Capture the cell that displays the provided text and extract its [X, Y] central coordinate. 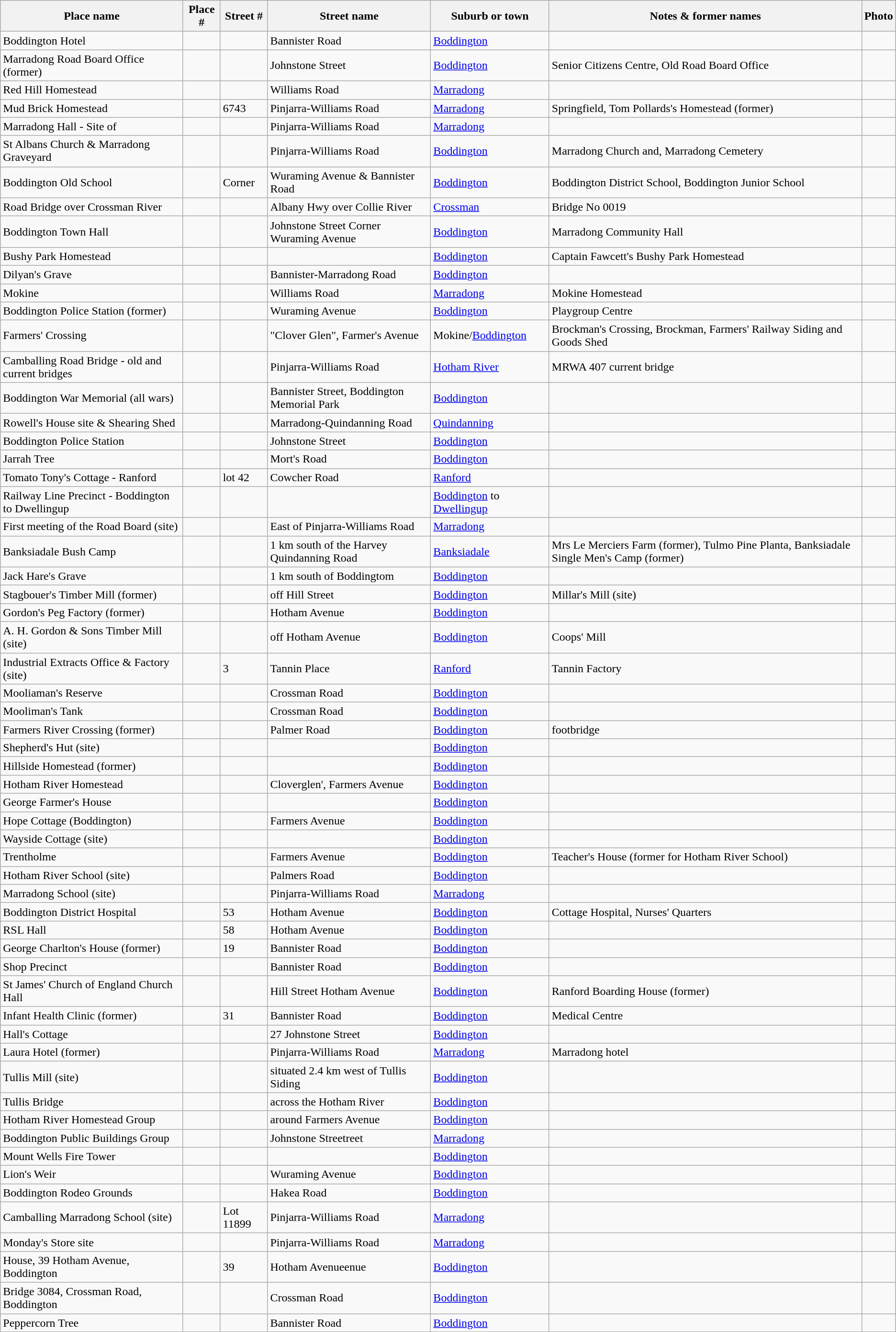
Marradong-Quindanning Road [349, 423]
Marradong Church and, Marradong Cemetery [706, 151]
Farmers' Crossing [92, 336]
across the Hotham River [349, 1102]
George Farmer's House [92, 802]
Palmers Road [349, 875]
Bushy Park Homestead [92, 256]
Senior Citizens Centre, Old Road Board Office [706, 65]
around Farmers Avenue [349, 1120]
Bridge No 0019 [706, 207]
Medical Centre [706, 1016]
Mokine Homestead [706, 293]
Camballing Marradong School (site) [92, 1217]
Cottage Hospital, Nurses' Quarters [706, 912]
Tullis Mill (site) [92, 1077]
Stagbouer's Timber Mill (former) [92, 594]
East of Pinjarra-Williams Road [349, 527]
Peppercorn Tree [92, 1323]
58 [244, 930]
Coops' Mill [706, 637]
Rowell's House site & Shearing Shed [92, 423]
Shop Precinct [92, 967]
Cowcher Road [349, 477]
Hotham River Homestead [92, 784]
Notes & former names [706, 16]
off Hill Street [349, 594]
Lot 11899 [244, 1217]
Marradong hotel [706, 1052]
Hakea Road [349, 1193]
footbridge [706, 730]
Industrial Extracts Office & Factory (site) [92, 668]
Bridge 3084, Crossman Road, Boddington [92, 1298]
19 [244, 948]
St James' Church of England Church Hall [92, 991]
RSL Hall [92, 930]
Palmer Road [349, 730]
Wuraming Avenue & Bannister Road [349, 182]
Boddington Public Buildings Group [92, 1138]
Boddington District Hospital [92, 912]
Boddington Old School [92, 182]
Cloverglen', Farmers Avenue [349, 784]
Marradong Road Board Office (former) [92, 65]
1 km south of the Harvey Quindanning Road [349, 552]
Captain Fawcett's Bushy Park Homestead [706, 256]
Bannister-Marradong Road [349, 274]
Boddington Town Hall [92, 232]
Red Hill Homestead [92, 90]
Hotham River School (site) [92, 875]
Place # [202, 16]
6743 [244, 108]
Hope Cottage (Boddington) [92, 821]
Gordon's Peg Factory (former) [92, 612]
Monday's Store site [92, 1242]
Ranford Boarding House (former) [706, 991]
"Clover Glen", Farmer's Avenue [349, 336]
Millar's Mill (site) [706, 594]
Mud Brick Homestead [92, 108]
Boddington War Memorial (all wars) [92, 398]
First meeting of the Road Board (site) [92, 527]
3 [244, 668]
A. H. Gordon & Sons Timber Mill (site) [92, 637]
39 [244, 1267]
Tannin Factory [706, 668]
Boddington Rodeo Grounds [92, 1193]
Hall's Cottage [92, 1034]
Wayside Cottage (site) [92, 839]
Boddington Hotel [92, 41]
Banksiadale Bush Camp [92, 552]
27 Johnstone Street [349, 1034]
Camballing Road Bridge - old and current bridges [92, 367]
Mort's Road [349, 459]
Farmers River Crossing (former) [92, 730]
House, 39 Hotham Avenue, Boddington [92, 1267]
Tullis Bridge [92, 1102]
Mount Wells Fire Tower [92, 1156]
Albany Hwy over Collie River [349, 207]
Corner [244, 182]
Mrs Le Merciers Farm (former), Tulmo Pine Planta, Banksiadale Single Men's Camp (former) [706, 552]
MRWA 407 current bridge [706, 367]
Marradong Community Hall [706, 232]
Teacher's House (former for Hotham River School) [706, 857]
situated 2.4 km west of Tullis Siding [349, 1077]
Boddington District School, Boddington Junior School [706, 182]
Banksiadale [490, 552]
Hillside Homestead (former) [92, 766]
Hill Street Hotham Avenue [349, 991]
Railway Line Precinct - Boddington to Dwellingup [92, 502]
George Charlton's House (former) [92, 948]
Boddington Police Station (former) [92, 311]
Johnstone Street Corner Wuraming Avenue [349, 232]
Boddington Police Station [92, 441]
Tannin Place [349, 668]
Brockman's Crossing, Brockman, Farmers' Railway Siding and Goods Shed [706, 336]
Hotham Avenueenue [349, 1267]
Mooliman's Tank [92, 711]
Jarrah Tree [92, 459]
53 [244, 912]
Hotham River Homestead Group [92, 1120]
Shepherd's Hut (site) [92, 748]
Street name [349, 16]
St Albans Church & Marradong Graveyard [92, 151]
Playgroup Centre [706, 311]
Springfield, Tom Pollards's Homestead (former) [706, 108]
Road Bridge over Crossman River [92, 207]
Lion's Weir [92, 1174]
Mooliaman's Reserve [92, 693]
lot 42 [244, 477]
Place name [92, 16]
Mokine [92, 293]
Hotham River [490, 367]
Boddington to Dwellingup [490, 502]
Quindanning [490, 423]
Laura Hotel (former) [92, 1052]
Photo [879, 16]
Street # [244, 16]
Mokine/Boddington [490, 336]
Jack Hare's Grave [92, 576]
Bannister Street, Boddington Memorial Park [349, 398]
Trentholme [92, 857]
Infant Health Clinic (former) [92, 1016]
Marradong Hall - Site of [92, 126]
Johnstone Streetreet [349, 1138]
Dilyan's Grave [92, 274]
31 [244, 1016]
Crossman [490, 207]
1 km south of Boddingtom [349, 576]
Suburb or town [490, 16]
Marradong School (site) [92, 893]
off Hotham Avenue [349, 637]
Tomato Tony's Cottage - Ranford [92, 477]
